Detect which cell encompasses the target text, then output its [X, Y] center coordinate. 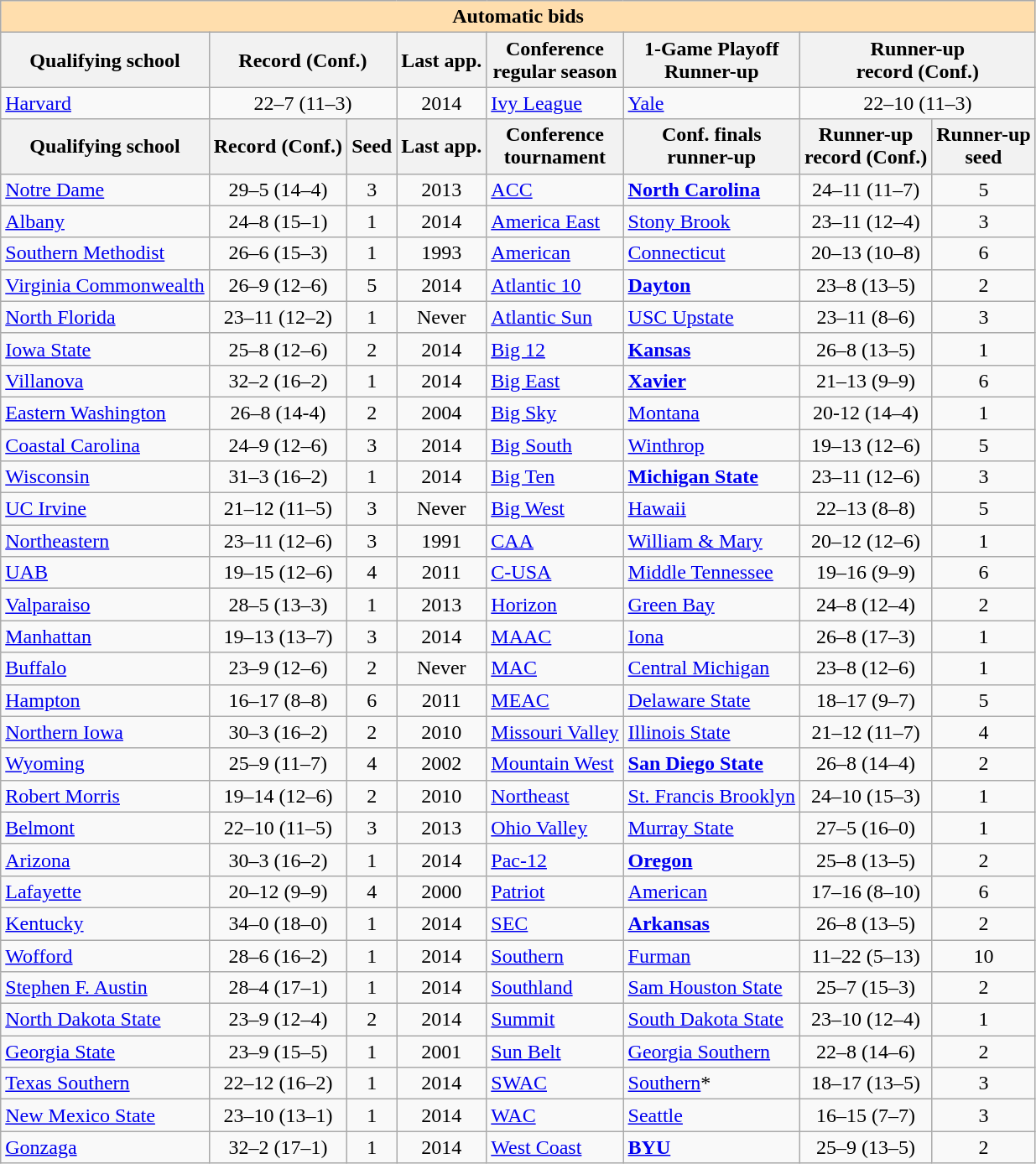
Horizon [555, 605]
Mountain West [555, 764]
17–16 (8–10) [866, 891]
America East [555, 221]
22–7 (11–3) [302, 103]
Georgia State [105, 1052]
Arizona [105, 860]
10 [984, 955]
CAA [555, 541]
Oregon [711, 860]
Middle Tennessee [711, 573]
34–0 (18–0) [278, 923]
23–11 (8–6) [866, 317]
North Dakota State [105, 1020]
26–8 (14-4) [278, 413]
24–10 (15–3) [866, 796]
Sam Houston State [711, 988]
20–12 (9–9) [278, 891]
Wofford [105, 955]
21–12 (11–7) [866, 732]
Robert Morris [105, 796]
ACC [555, 190]
Arkansas [711, 923]
31–3 (16–2) [278, 477]
North Carolina [711, 190]
Georgia Southern [711, 1052]
Connecticut [711, 253]
23–8 (12–6) [866, 668]
Valparaiso [105, 605]
USC Upstate [711, 317]
32–2 (17–1) [278, 1147]
Atlantic Sun [555, 317]
20–12 (12–6) [866, 541]
Conferencetournament [555, 146]
Atlantic 10 [555, 285]
Harvard [105, 103]
Stony Brook [711, 221]
Central Michigan [711, 668]
Stephen F. Austin [105, 988]
Albany [105, 221]
23–11 (12–2) [278, 317]
2000 [441, 891]
16–15 (7–7) [866, 1115]
19–13 (12–6) [866, 445]
Buffalo [105, 668]
Montana [711, 413]
19–16 (9–9) [866, 573]
22–10 (11–5) [278, 828]
24–9 (12–6) [278, 445]
UC Irvine [105, 509]
Michigan State [711, 477]
1-Game PlayoffRunner-up [711, 60]
22–8 (14–6) [866, 1052]
2002 [441, 764]
16–17 (8–8) [278, 700]
Seattle [711, 1115]
28–5 (13–3) [278, 605]
Dayton [711, 285]
New Mexico State [105, 1115]
Ivy League [555, 103]
Villanova [105, 381]
Big West [555, 509]
Wisconsin [105, 477]
18–17 (9–7) [866, 700]
BYU [711, 1147]
Missouri Valley [555, 732]
25–9 (11–7) [278, 764]
MAAC [555, 637]
Eastern Washington [105, 413]
11–22 (5–13) [866, 955]
23–10 (13–1) [278, 1115]
23–9 (12–4) [278, 1020]
22–10 (11–3) [918, 103]
West Coast [555, 1147]
Virginia Commonwealth [105, 285]
21–12 (11–5) [278, 509]
Ohio Valley [555, 828]
Northern Iowa [105, 732]
23–10 (12–4) [866, 1020]
Texas Southern [105, 1083]
Big East [555, 381]
Southern* [711, 1083]
Iona [711, 637]
Hampton [105, 700]
Patriot [555, 891]
20-12 (14–4) [866, 413]
South Dakota State [711, 1020]
29–5 (14–4) [278, 190]
32–2 (16–2) [278, 381]
Northeast [555, 796]
26–9 (12–6) [278, 285]
Xavier [711, 381]
SEC [555, 923]
Big 12 [555, 349]
Furman [711, 955]
San Diego State [711, 764]
28–6 (16–2) [278, 955]
Wyoming [105, 764]
MEAC [555, 700]
Southern [555, 955]
Green Bay [711, 605]
Big South [555, 445]
26–8 (17–3) [866, 637]
Sun Belt [555, 1052]
Conferenceregular season [555, 60]
Automatic bids [518, 17]
25–8 (12–6) [278, 349]
Southland [555, 988]
Conf. finalsrunner-up [711, 146]
Northeastern [105, 541]
19–15 (12–6) [278, 573]
25–8 (13–5) [866, 860]
Southern Methodist [105, 253]
Gonzaga [105, 1147]
Winthrop [711, 445]
MAC [555, 668]
Coastal Carolina [105, 445]
Illinois State [711, 732]
Big Sky [555, 413]
23–11 (12–4) [866, 221]
23–9 (15–5) [278, 1052]
19–14 (12–6) [278, 796]
Notre Dame [105, 190]
Iowa State [105, 349]
24–8 (12–4) [866, 605]
2004 [441, 413]
Big Ten [555, 477]
Runner-upseed [984, 146]
Lafayette [105, 891]
20–13 (10–8) [866, 253]
Belmont [105, 828]
SWAC [555, 1083]
Murray State [711, 828]
28–4 (17–1) [278, 988]
Summit [555, 1020]
UAB [105, 573]
Kansas [711, 349]
Manhattan [105, 637]
Kentucky [105, 923]
22–12 (16–2) [278, 1083]
WAC [555, 1115]
27–5 (16–0) [866, 828]
Hawaii [711, 509]
23–9 (12–6) [278, 668]
Delaware State [711, 700]
Yale [711, 103]
26–6 (15–3) [278, 253]
25–7 (15–3) [866, 988]
2001 [441, 1052]
23–8 (13–5) [866, 285]
21–13 (9–9) [866, 381]
William & Mary [711, 541]
1993 [441, 253]
25–9 (13–5) [866, 1147]
St. Francis Brooklyn [711, 796]
Seed [372, 146]
22–13 (8–8) [866, 509]
C-USA [555, 573]
24–8 (15–1) [278, 221]
1991 [441, 541]
18–17 (13–5) [866, 1083]
Pac-12 [555, 860]
24–11 (11–7) [866, 190]
26–8 (14–4) [866, 764]
19–13 (13–7) [278, 637]
North Florida [105, 317]
